Return the (x, y) coordinate for the center point of the cell that contains the specified text.  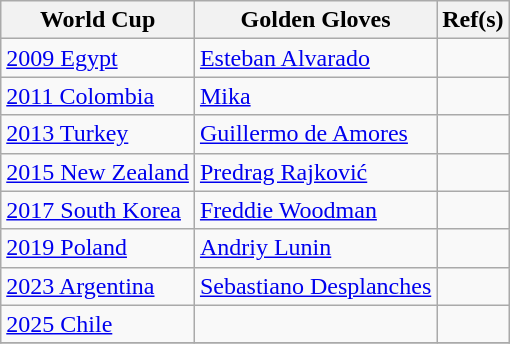
Guillermo de Amores (315, 134)
2023 Argentina (98, 286)
Ref(s) (473, 20)
2015 New Zealand (98, 172)
2013 Turkey (98, 134)
Golden Gloves (315, 20)
Freddie Woodman (315, 210)
2011 Colombia (98, 96)
Andriy Lunin (315, 248)
2019 Poland (98, 248)
Esteban Alvarado (315, 58)
2025 Chile (98, 324)
Sebastiano Desplanches (315, 286)
World Cup (98, 20)
Predrag Rajković (315, 172)
2017 South Korea (98, 210)
2009 Egypt (98, 58)
Mika (315, 96)
